Scan for the cell matching the given text and deliver its (X, Y) coordinate at center. 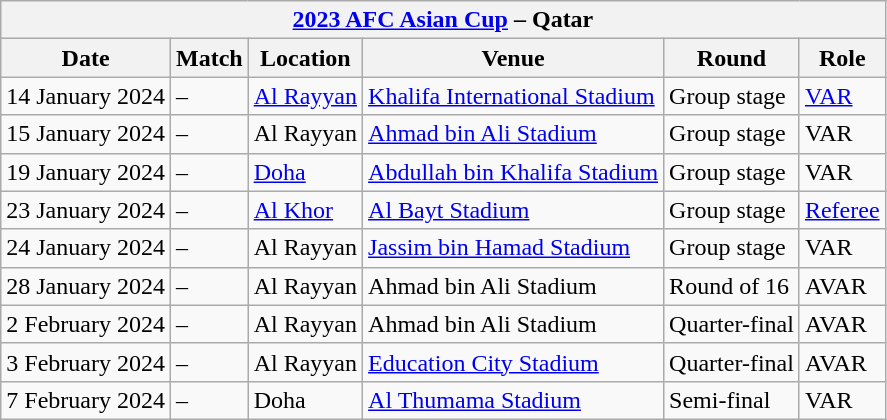
23 January 2024 (86, 210)
24 January 2024 (86, 248)
Semi-final (732, 400)
Abdullah bin Khalifa Stadium (514, 172)
7 February 2024 (86, 400)
Al Khor (305, 210)
Date (86, 58)
Education City Stadium (514, 362)
2023 AFC Asian Cup – Qatar (443, 20)
Al Bayt Stadium (514, 210)
Role (842, 58)
3 February 2024 (86, 362)
Match (209, 58)
Jassim bin Hamad Stadium (514, 248)
Al Thumama Stadium (514, 400)
15 January 2024 (86, 134)
Venue (514, 58)
Referee (842, 210)
14 January 2024 (86, 96)
2 February 2024 (86, 324)
Location (305, 58)
Round (732, 58)
19 January 2024 (86, 172)
28 January 2024 (86, 286)
Khalifa International Stadium (514, 96)
Round of 16 (732, 286)
